Return the (x, y) coordinate for the center point of the cell that contains the specified text.  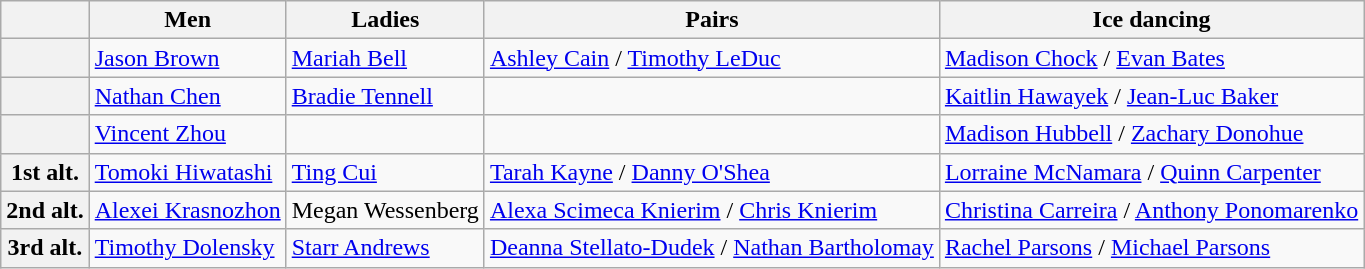
Alexa Scimeca Knierim / Chris Knierim (712, 210)
Tarah Kayne / Danny O'Shea (712, 172)
Deanna Stellato-Dudek / Nathan Bartholomay (712, 248)
Tomoki Hiwatashi (188, 172)
1st alt. (45, 172)
Kaitlin Hawayek / Jean-Luc Baker (1151, 96)
Rachel Parsons / Michael Parsons (1151, 248)
Ting Cui (385, 172)
Mariah Bell (385, 58)
Timothy Dolensky (188, 248)
Christina Carreira / Anthony Ponomarenko (1151, 210)
Megan Wessenberg (385, 210)
Madison Hubbell / Zachary Donohue (1151, 134)
3rd alt. (45, 248)
Alexei Krasnozhon (188, 210)
Ashley Cain / Timothy LeDuc (712, 58)
2nd alt. (45, 210)
Vincent Zhou (188, 134)
Jason Brown (188, 58)
Starr Andrews (385, 248)
Madison Chock / Evan Bates (1151, 58)
Ladies (385, 20)
Lorraine McNamara / Quinn Carpenter (1151, 172)
Men (188, 20)
Pairs (712, 20)
Ice dancing (1151, 20)
Nathan Chen (188, 96)
Bradie Tennell (385, 96)
